Find where the given text appears and provide that cell's center as [x, y] coordinate. 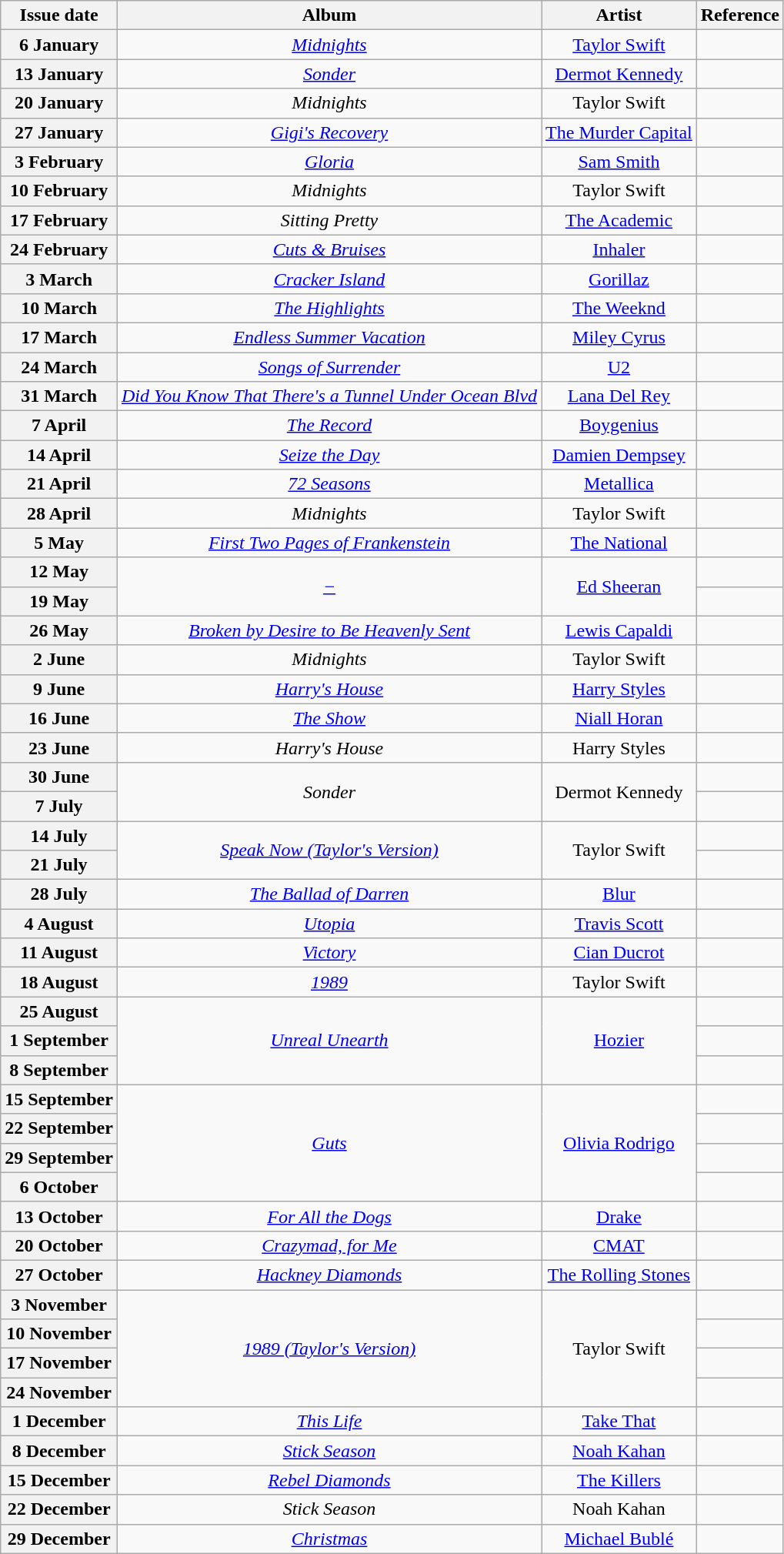
Metallica [619, 484]
5 May [59, 543]
6 January [59, 45]
72 Seasons [329, 484]
Hackney Diamonds [329, 1275]
The Highlights [329, 308]
24 November [59, 1392]
Songs of Surrender [329, 367]
10 February [59, 191]
Lana Del Rey [619, 396]
This Life [329, 1422]
6 October [59, 1187]
23 June [59, 747]
27 October [59, 1275]
20 October [59, 1245]
The Show [329, 718]
29 September [59, 1158]
1 December [59, 1422]
Gloria [329, 162]
Unreal Unearth [329, 1041]
U2 [619, 367]
3 March [59, 279]
26 May [59, 630]
12 May [59, 572]
Damien Dempsey [619, 455]
Issue date [59, 15]
Blur [619, 894]
17 February [59, 220]
18 August [59, 982]
Cian Ducrot [619, 953]
Boygenius [619, 426]
Reference [740, 15]
CMAT [619, 1245]
Utopia [329, 924]
3 February [59, 162]
Album [329, 15]
22 December [59, 1509]
14 April [59, 455]
15 December [59, 1480]
Crazymad, for Me [329, 1245]
21 July [59, 865]
8 December [59, 1451]
1989 (Taylor's Version) [329, 1348]
14 July [59, 835]
Victory [329, 953]
For All the Dogs [329, 1216]
Sam Smith [619, 162]
21 April [59, 484]
15 September [59, 1099]
17 November [59, 1363]
4 August [59, 924]
28 July [59, 894]
27 January [59, 132]
The National [619, 543]
Gorillaz [619, 279]
25 August [59, 1011]
17 March [59, 337]
The Weeknd [619, 308]
Christmas [329, 1539]
19 May [59, 601]
Travis Scott [619, 924]
28 April [59, 513]
Seize the Day [329, 455]
22 September [59, 1128]
Olivia Rodrigo [619, 1143]
− [329, 587]
Niall Horan [619, 718]
29 December [59, 1539]
24 March [59, 367]
Cracker Island [329, 279]
13 October [59, 1216]
Cuts & Bruises [329, 249]
8 September [59, 1070]
First Two Pages of Frankenstein [329, 543]
16 June [59, 718]
10 March [59, 308]
Miley Cyrus [619, 337]
11 August [59, 953]
7 July [59, 806]
1 September [59, 1041]
Ed Sheeran [619, 587]
Guts [329, 1143]
The Rolling Stones [619, 1275]
24 February [59, 249]
Rebel Diamonds [329, 1480]
30 June [59, 777]
7 April [59, 426]
3 November [59, 1305]
Drake [619, 1216]
Broken by Desire to Be Heavenly Sent [329, 630]
31 March [59, 396]
2 June [59, 660]
Endless Summer Vacation [329, 337]
Speak Now (Taylor's Version) [329, 850]
Artist [619, 15]
The Ballad of Darren [329, 894]
20 January [59, 103]
1989 [329, 982]
Did You Know That There's a Tunnel Under Ocean Blvd [329, 396]
10 November [59, 1334]
Hozier [619, 1041]
The Murder Capital [619, 132]
Inhaler [619, 249]
The Killers [619, 1480]
Lewis Capaldi [619, 630]
Sitting Pretty [329, 220]
The Academic [619, 220]
Gigi's Recovery [329, 132]
Michael Bublé [619, 1539]
13 January [59, 74]
9 June [59, 689]
Take That [619, 1422]
The Record [329, 426]
